Provide the [X, Y] coordinate of the cell's center where the given text is located.  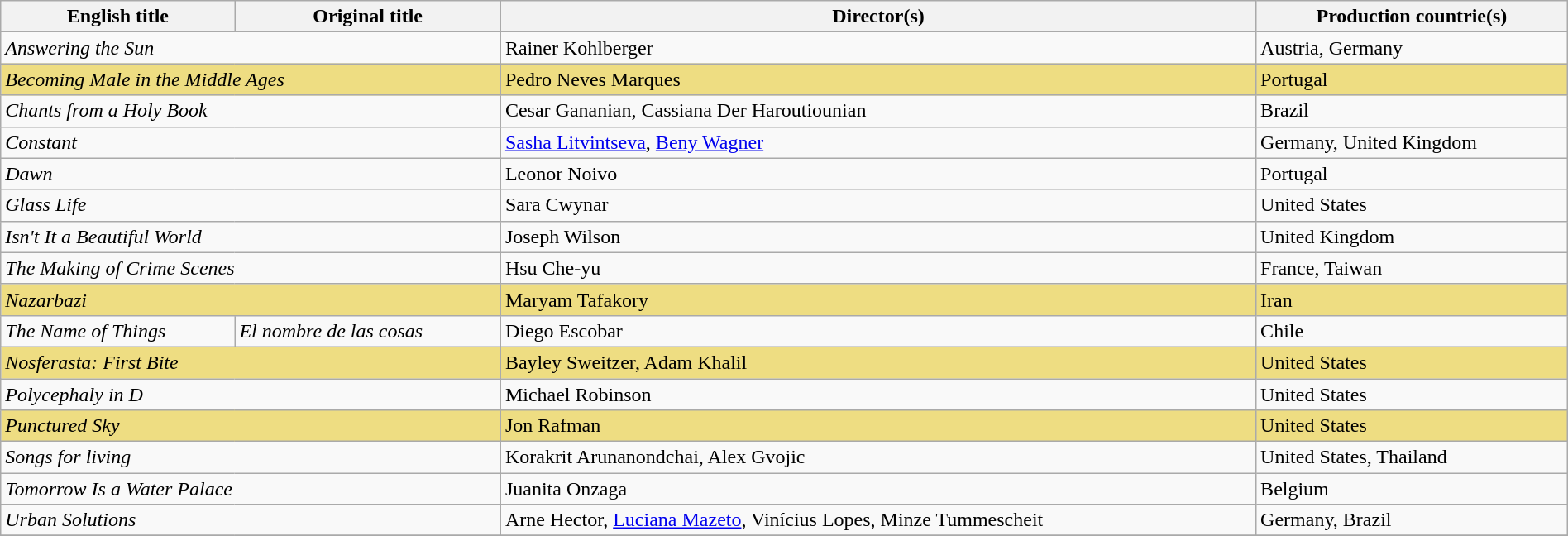
Diego Escobar [878, 331]
Germany, Brazil [1413, 520]
Maryam Tafakory [878, 299]
Chants from a Holy Book [251, 111]
Iran [1413, 299]
Korakrit Arunanondchai, Alex Gvojic [878, 457]
Original title [367, 17]
Dawn [251, 174]
Bayley Sweitzer, Adam Khalil [878, 362]
Hsu Che-yu [878, 268]
Sara Cwynar [878, 205]
Sasha Litvintseva, Beny Wagner [878, 142]
Cesar Gananian, Cassiana Der Haroutiounian [878, 111]
United Kingdom [1413, 237]
United States, Thailand [1413, 457]
Brazil [1413, 111]
Arne Hector, Luciana Mazeto, Vinícius Lopes, Minze Tummescheit [878, 520]
Rainer Kohlberger [878, 48]
El nombre de las cosas [367, 331]
France, Taiwan [1413, 268]
Production countrie(s) [1413, 17]
Jon Rafman [878, 426]
Becoming Male in the Middle Ages [251, 79]
Germany, United Kingdom [1413, 142]
Nazarbazi [251, 299]
Nosferasta: First Bite [251, 362]
Songs for living [251, 457]
Punctured Sky [251, 426]
Chile [1413, 331]
Pedro Neves Marques [878, 79]
Leonor Noivo [878, 174]
Polycephaly in D [251, 395]
Urban Solutions [251, 520]
English title [117, 17]
The Making of Crime Scenes [251, 268]
Austria, Germany [1413, 48]
Director(s) [878, 17]
Michael Robinson [878, 395]
Joseph Wilson [878, 237]
Glass Life [251, 205]
Constant [251, 142]
Isn't It a Beautiful World [251, 237]
Tomorrow Is a Water Palace [251, 489]
Juanita Onzaga [878, 489]
Answering the Sun [251, 48]
The Name of Things [117, 331]
Belgium [1413, 489]
